Extract the [x, y] coordinate from the center of the cell holding the provided text.  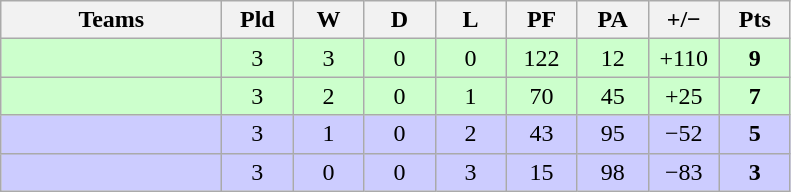
+25 [684, 96]
43 [542, 134]
+110 [684, 58]
70 [542, 96]
D [400, 20]
PF [542, 20]
15 [542, 172]
98 [612, 172]
45 [612, 96]
PA [612, 20]
95 [612, 134]
9 [754, 58]
12 [612, 58]
L [470, 20]
−83 [684, 172]
+/− [684, 20]
−52 [684, 134]
122 [542, 58]
W [328, 20]
Teams [112, 20]
5 [754, 134]
7 [754, 96]
Pts [754, 20]
Pld [258, 20]
